Capture the cell that displays the provided text and extract its [X, Y] central coordinate. 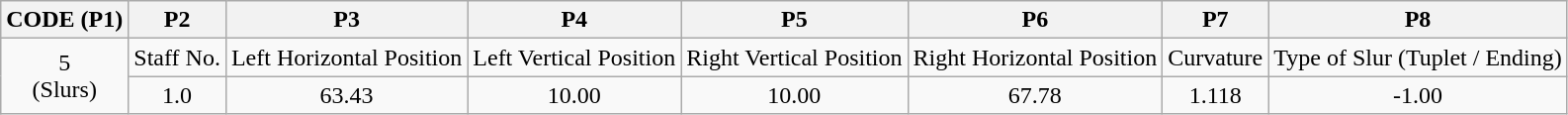
1.0 [178, 95]
Left Vertical Position [574, 57]
Staff No. [178, 57]
Left Horizontal Position [346, 57]
CODE (P1) [65, 20]
Curvature [1216, 57]
P4 [574, 20]
63.43 [346, 95]
P2 [178, 20]
Right Vertical Position [795, 57]
-1.00 [1418, 95]
Right Horizontal Position [1035, 57]
P7 [1216, 20]
67.78 [1035, 95]
P5 [795, 20]
1.118 [1216, 95]
5(Slurs) [65, 76]
Type of Slur (Tuplet / Ending) [1418, 57]
P6 [1035, 20]
P3 [346, 20]
P8 [1418, 20]
